Identify which cell holds the provided text, then report its [x, y] central coordinate. 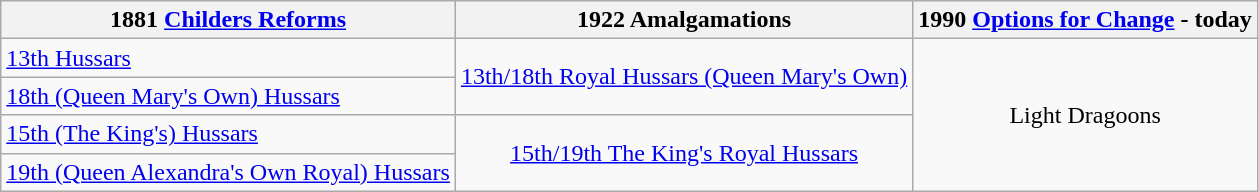
15th/19th The King's Royal Hussars [684, 153]
18th (Queen Mary's Own) Hussars [228, 96]
13th/18th Royal Hussars (Queen Mary's Own) [684, 77]
19th (Queen Alexandra's Own Royal) Hussars [228, 172]
15th (The King's) Hussars [228, 134]
1922 Amalgamations [684, 20]
13th Hussars [228, 58]
Light Dragoons [1086, 115]
1881 Childers Reforms [228, 20]
1990 Options for Change - today [1086, 20]
